Return the [X, Y] coordinate for the center point of the cell that contains the specified text.  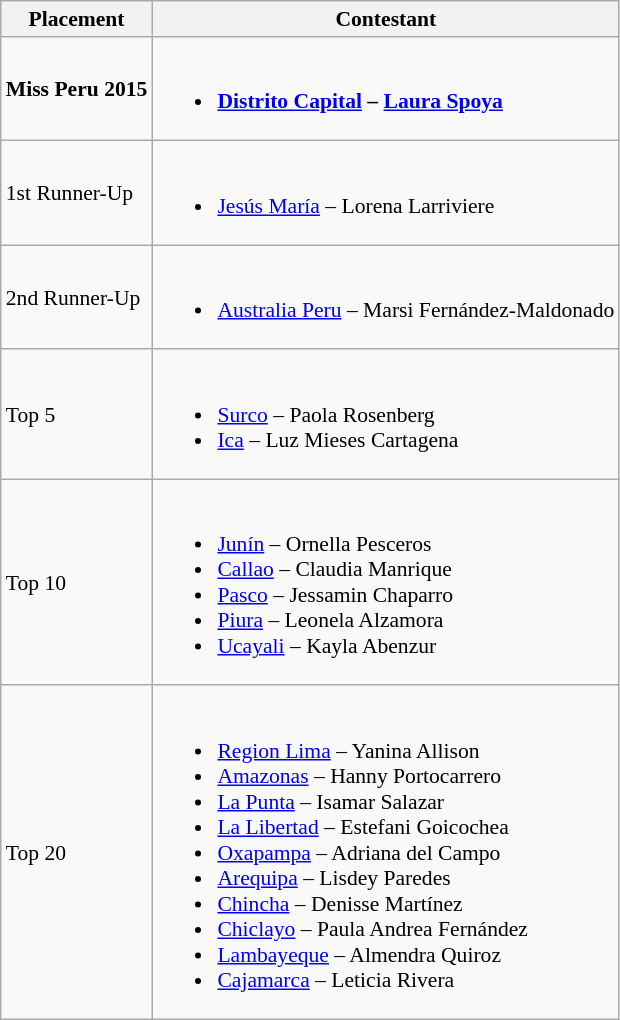
Junín – Ornella PescerosCallao – Claudia ManriquePasco – Jessamin ChaparroPiura – Leonela AlzamoraUcayali – Kayla Abenzur [386, 582]
Contestant [386, 19]
Top 20 [77, 853]
Placement [77, 19]
1st Runner-Up [77, 193]
2nd Runner-Up [77, 297]
Top 5 [77, 415]
Jesús María – Lorena Larriviere [386, 193]
Miss Peru 2015 [77, 89]
Top 10 [77, 582]
Distrito Capital – Laura Spoya [386, 89]
Australia Peru – Marsi Fernández-Maldonado [386, 297]
Surco – Paola RosenbergIca – Luz Mieses Cartagena [386, 415]
